Locate the cell with the specified text and output its (X, Y) center coordinate. 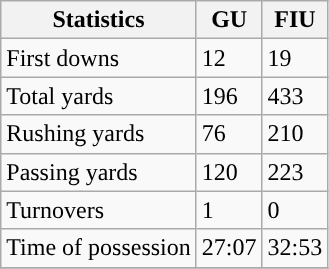
Rushing yards (99, 134)
First downs (99, 58)
19 (295, 58)
FIU (295, 20)
433 (295, 96)
12 (229, 58)
196 (229, 96)
Turnovers (99, 210)
Time of possession (99, 248)
Passing yards (99, 172)
76 (229, 134)
Statistics (99, 20)
120 (229, 172)
GU (229, 20)
32:53 (295, 248)
0 (295, 210)
Total yards (99, 96)
223 (295, 172)
210 (295, 134)
27:07 (229, 248)
1 (229, 210)
